Determine the (x, y) coordinate at the center of the cell enclosing the given text.  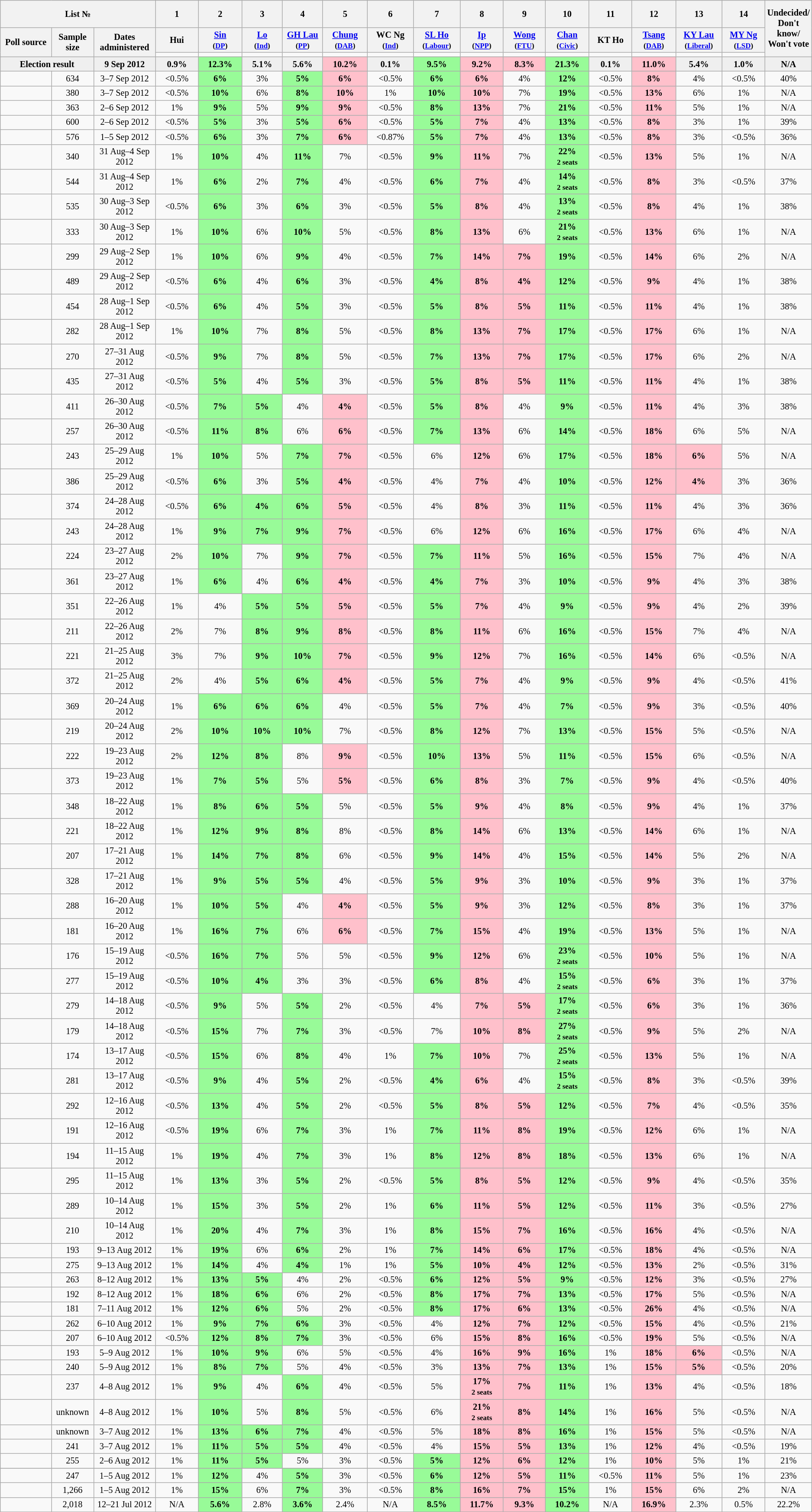
41% (789, 681)
489 (72, 282)
600 (72, 122)
Poll source (26, 42)
219 (72, 731)
31% (789, 1265)
List № (78, 14)
SL Ho (Labour) (437, 40)
8.5% (437, 1505)
6 (390, 14)
1,266 (72, 1490)
10 (567, 14)
4 (302, 14)
257 (72, 432)
WC Ng (Ind) (390, 40)
174 (72, 1056)
12 (654, 14)
454 (72, 307)
369 (72, 706)
2.4% (345, 1505)
194 (72, 1156)
1–5 Sep 2012 (124, 137)
544 (72, 182)
222 (72, 756)
23%2 seats (567, 956)
281 (72, 1081)
192 (72, 1294)
3 (262, 14)
372 (72, 681)
262 (72, 1324)
435 (72, 382)
351 (72, 606)
8.3% (524, 64)
634 (72, 78)
224 (72, 556)
23% (789, 1476)
374 (72, 506)
5.4% (699, 64)
0.9% (177, 64)
237 (72, 1387)
1 (177, 14)
Chung (DAB) (345, 40)
Sin (DP) (220, 40)
GH Lau (PP) (302, 40)
247 (72, 1476)
11.0% (654, 64)
263 (72, 1280)
328 (72, 881)
22%2 seats (567, 157)
1.0% (743, 64)
7–11 Aug 2012 (124, 1309)
2,018 (72, 1505)
295 (72, 1181)
270 (72, 357)
KT Ho (611, 40)
16.9% (654, 1505)
12.3% (220, 64)
535 (72, 207)
348 (72, 806)
9.3% (524, 1505)
0.5% (743, 1505)
373 (72, 781)
282 (72, 331)
Wong (FTU) (524, 40)
2.3% (699, 1505)
7 (437, 14)
11.7% (482, 1505)
Ip (NPP) (482, 40)
12–21 Jul 2012 (124, 1505)
KY Lau (Liberal) (699, 40)
576 (72, 137)
2.8% (262, 1505)
179 (72, 1031)
Samplesize (72, 42)
288 (72, 906)
5.1% (262, 64)
26% (654, 1309)
<0.87% (390, 137)
289 (72, 1206)
9 Sep 2012 (124, 64)
13%2 seats (567, 207)
9.2% (482, 64)
Chan (Civic) (567, 40)
9.5% (437, 64)
25%2 seats (567, 1056)
240 (72, 1367)
Tsang (DAB) (654, 40)
2–6 Aug 2012 (124, 1461)
279 (72, 1006)
363 (72, 108)
Hui (177, 40)
21.3% (567, 64)
333 (72, 232)
241 (72, 1446)
14 (743, 14)
Dates administered (124, 42)
MY Ng (LSD) (743, 40)
2 (220, 14)
5 (345, 14)
13 (699, 14)
Election result (47, 64)
340 (72, 157)
22.2% (789, 1505)
210 (72, 1231)
277 (72, 981)
9 (524, 14)
3.6% (302, 1505)
211 (72, 631)
8 (482, 14)
255 (72, 1461)
11 (611, 14)
191 (72, 1131)
14%2 seats (567, 182)
386 (72, 481)
Lo (Ind) (262, 40)
361 (72, 581)
299 (72, 256)
380 (72, 93)
Undecided/Don't know/Won't vote (789, 28)
176 (72, 956)
275 (72, 1265)
411 (72, 406)
292 (72, 1106)
27%2 seats (567, 1031)
